Locate the cell with the specified text and output its (x, y) center coordinate. 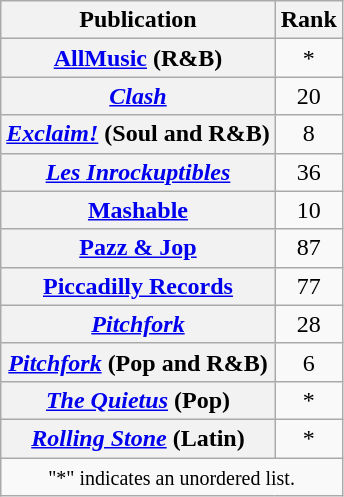
Pitchfork (Pop and R&B) (138, 362)
Publication (138, 20)
36 (308, 172)
"*" indicates an unordered list. (172, 477)
Pitchfork (138, 324)
AllMusic (R&B) (138, 58)
Les Inrockuptibles (138, 172)
28 (308, 324)
Rank (308, 20)
20 (308, 96)
Pazz & Jop (138, 248)
Clash (138, 96)
87 (308, 248)
10 (308, 210)
6 (308, 362)
8 (308, 134)
Mashable (138, 210)
The Quietus (Pop) (138, 400)
Exclaim! (Soul and R&B) (138, 134)
Piccadilly Records (138, 286)
77 (308, 286)
Rolling Stone (Latin) (138, 438)
